Provide the (X, Y) coordinate of the cell's center where the given text is located.  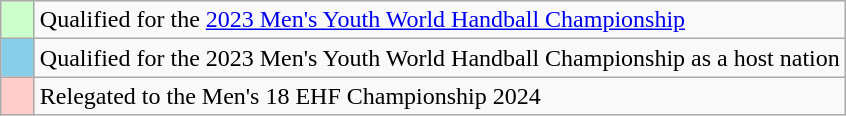
Qualified for the 2023 Men's Youth World Handball Championship as a host nation (440, 58)
Qualified for the 2023 Men's Youth World Handball Championship (440, 20)
Relegated to the Men's 18 EHF Championship 2024 (440, 96)
